Return the (X, Y) coordinate for the center point of the cell that contains the specified text.  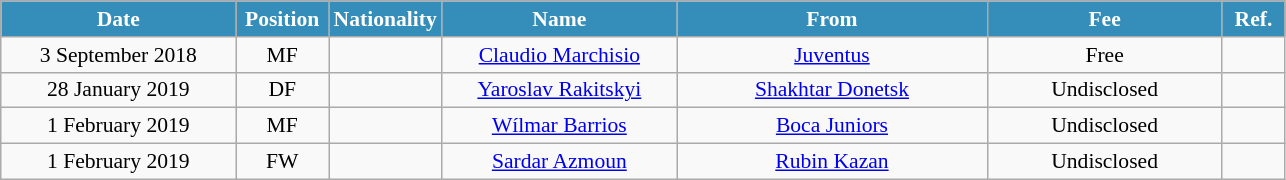
Rubin Kazan (832, 162)
From (832, 19)
Sardar Azmoun (560, 162)
Fee (1104, 19)
Name (560, 19)
Date (118, 19)
Ref. (1254, 19)
Nationality (384, 19)
Juventus (832, 55)
Shakhtar Donetsk (832, 90)
Wílmar Barrios (560, 126)
Yaroslav Rakitskyi (560, 90)
DF (282, 90)
3 September 2018 (118, 55)
Position (282, 19)
Free (1104, 55)
Boca Juniors (832, 126)
28 January 2019 (118, 90)
Claudio Marchisio (560, 55)
FW (282, 162)
